From the cell containing the given text, extract its center point as [X, Y] coordinate. 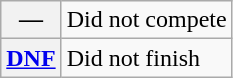
Did not compete [146, 20]
— [31, 20]
Did not finish [146, 58]
DNF [31, 58]
